Locate the cell with the specified text and output its (X, Y) center coordinate. 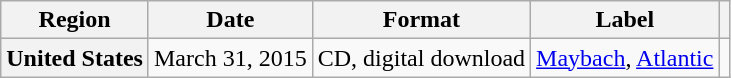
United States (75, 58)
CD, digital download (421, 58)
Date (230, 20)
Region (75, 20)
Label (625, 20)
March 31, 2015 (230, 58)
Format (421, 20)
Maybach, Atlantic (625, 58)
